Find where the given text appears and provide that cell's center as [X, Y] coordinate. 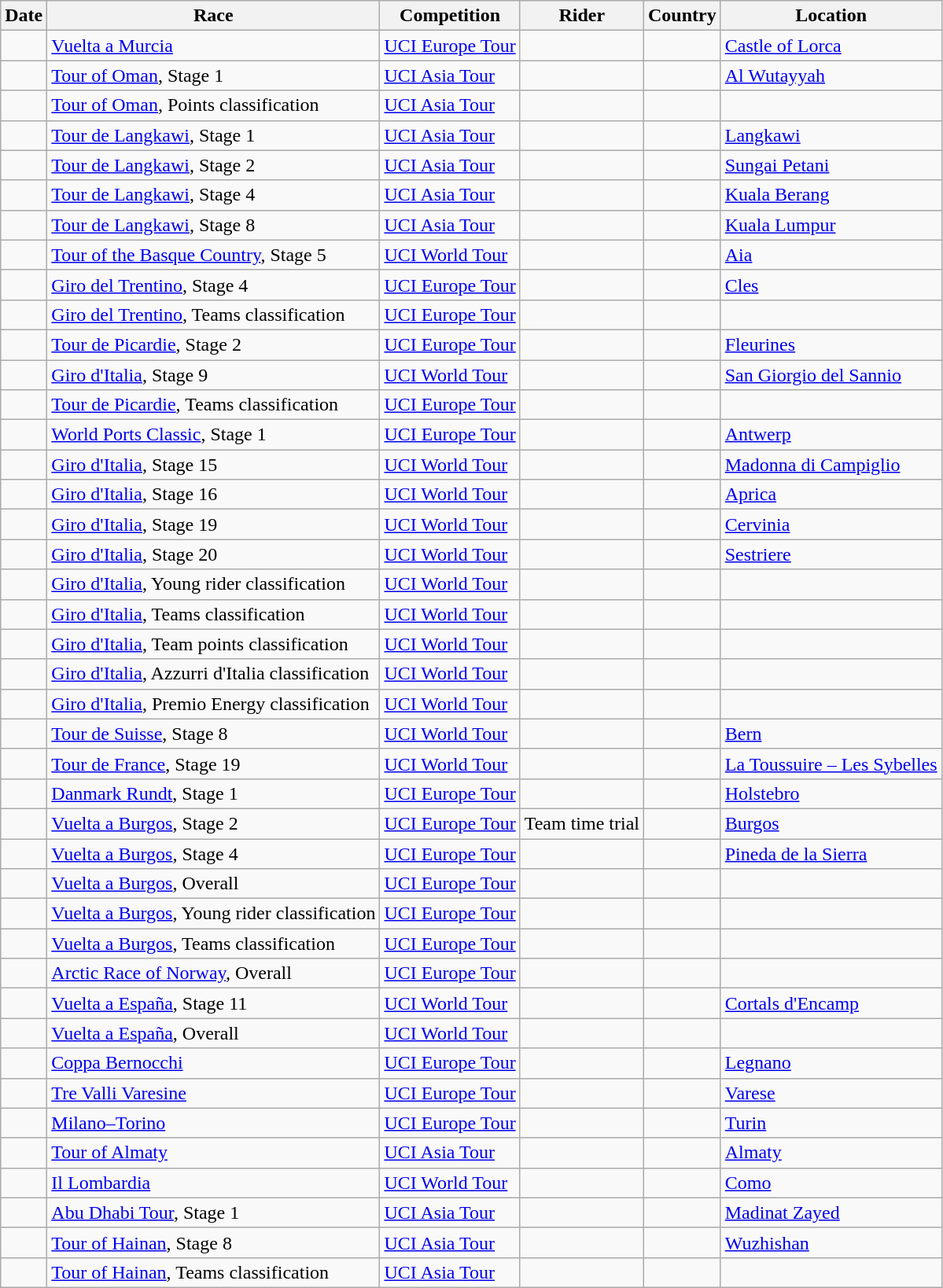
Varese [831, 1093]
Vuelta a Burgos, Teams classification [214, 944]
Turin [831, 1123]
Vuelta a Burgos, Stage 2 [214, 823]
Giro d'Italia, Stage 16 [214, 495]
Tour of Almaty [214, 1153]
Giro d'Italia, Teams classification [214, 614]
Kuala Berang [831, 195]
Danmark Rundt, Stage 1 [214, 793]
Tre Valli Varesine [214, 1093]
Madinat Zayed [831, 1213]
La Toussuire – Les Sybelles [831, 764]
Giro d'Italia, Premio Energy classification [214, 704]
Vuelta a España, Stage 11 [214, 1003]
Tour de Langkawi, Stage 8 [214, 225]
Giro del Trentino, Teams classification [214, 315]
Tour de Langkawi, Stage 4 [214, 195]
Giro d'Italia, Stage 9 [214, 375]
Al Wutayyah [831, 75]
Vuelta a Murcia [214, 46]
Race [214, 16]
Date [24, 16]
Aia [831, 255]
Sestriere [831, 554]
Antwerp [831, 435]
San Giorgio del Sannio [831, 375]
Tour de Langkawi, Stage 2 [214, 165]
Team time trial [582, 823]
Tour of Hainan, Teams classification [214, 1272]
Langkawi [831, 135]
Como [831, 1183]
Burgos [831, 823]
Tour de Picardie, Teams classification [214, 405]
Aprica [831, 495]
Pineda de la Sierra [831, 853]
Cortals d'Encamp [831, 1003]
Wuzhishan [831, 1242]
Holstebro [831, 793]
Giro d'Italia, Azzurri d'Italia classification [214, 674]
Madonna di Campiglio [831, 465]
Country [683, 16]
Location [831, 16]
Giro d'Italia, Young rider classification [214, 584]
Giro d'Italia, Stage 20 [214, 554]
Cervinia [831, 524]
Tour de Langkawi, Stage 1 [214, 135]
Bern [831, 734]
Arctic Race of Norway, Overall [214, 973]
Cles [831, 285]
Tour de Picardie, Stage 2 [214, 344]
Abu Dhabi Tour, Stage 1 [214, 1213]
Giro d'Italia, Stage 15 [214, 465]
Giro del Trentino, Stage 4 [214, 285]
Competition [450, 16]
Vuelta a Burgos, Stage 4 [214, 853]
Vuelta a España, Overall [214, 1033]
Vuelta a Burgos, Overall [214, 884]
Legnano [831, 1063]
Tour de France, Stage 19 [214, 764]
Tour of Oman, Stage 1 [214, 75]
Coppa Bernocchi [214, 1063]
Giro d'Italia, Stage 19 [214, 524]
Tour de Suisse, Stage 8 [214, 734]
Almaty [831, 1153]
Sungai Petani [831, 165]
Castle of Lorca [831, 46]
Vuelta a Burgos, Young rider classification [214, 914]
Giro d'Italia, Team points classification [214, 644]
Tour of Hainan, Stage 8 [214, 1242]
Il Lombardia [214, 1183]
Fleurines [831, 344]
World Ports Classic, Stage 1 [214, 435]
Rider [582, 16]
Tour of Oman, Points classification [214, 105]
Tour of the Basque Country, Stage 5 [214, 255]
Milano–Torino [214, 1123]
Kuala Lumpur [831, 225]
